Search for the cell housing the specified text and yield its [x, y] center coordinate. 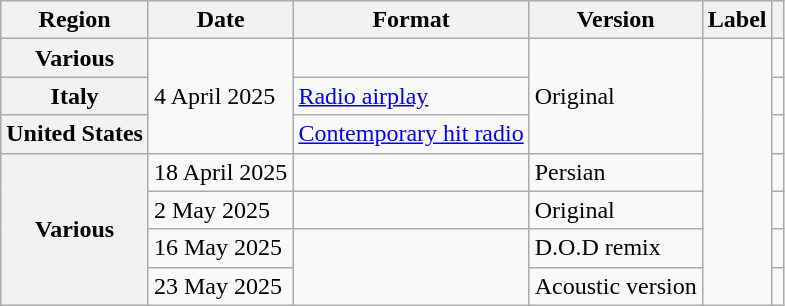
18 April 2025 [220, 172]
Acoustic version [616, 286]
D.O.D remix [616, 248]
23 May 2025 [220, 286]
Region [75, 20]
Contemporary hit radio [411, 134]
Label [737, 20]
Italy [75, 96]
Format [411, 20]
United States [75, 134]
2 May 2025 [220, 210]
Persian [616, 172]
Date [220, 20]
4 April 2025 [220, 96]
Version [616, 20]
Radio airplay [411, 96]
16 May 2025 [220, 248]
